Find where the given text appears and provide that cell's center as (x, y) coordinate. 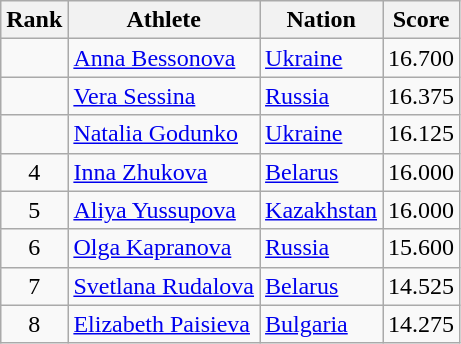
5 (34, 210)
Kazakhstan (322, 210)
Natalia Godunko (164, 134)
8 (34, 324)
Rank (34, 20)
15.600 (422, 248)
7 (34, 286)
Nation (322, 20)
16.375 (422, 96)
Aliya Yussupova (164, 210)
16.125 (422, 134)
Anna Bessonova (164, 58)
Bulgaria (322, 324)
16.700 (422, 58)
14.275 (422, 324)
Score (422, 20)
6 (34, 248)
14.525 (422, 286)
4 (34, 172)
Vera Sessina (164, 96)
Svetlana Rudalova (164, 286)
Inna Zhukova (164, 172)
Olga Kapranova (164, 248)
Elizabeth Paisieva (164, 324)
Athlete (164, 20)
